Locate the cell with the specified text and output its [x, y] center coordinate. 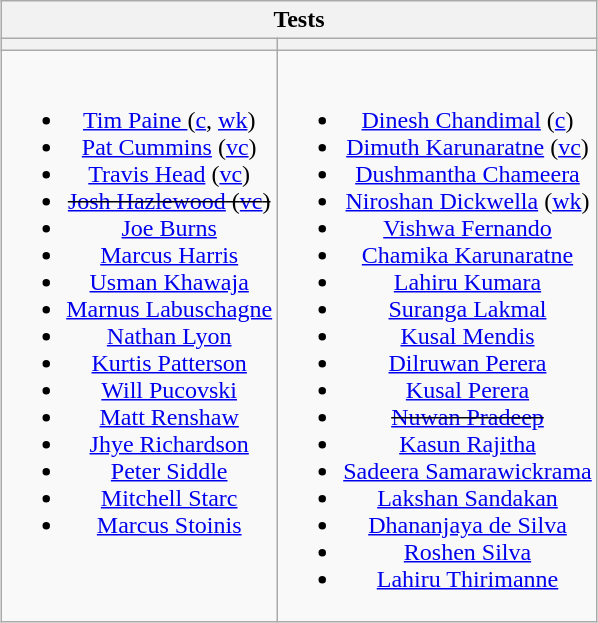
Tests [300, 20]
